Return (x, y) of the center of cell containing provided text 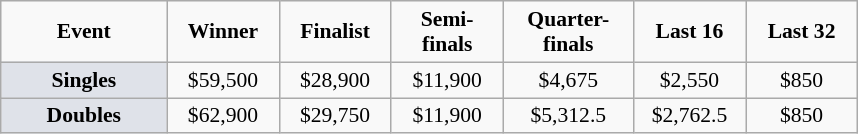
Doubles (84, 116)
$2,550 (689, 80)
$2,762.5 (689, 116)
Event (84, 32)
$59,500 (223, 80)
Semi-finals (447, 32)
$28,900 (335, 80)
$62,900 (223, 116)
$5,312.5 (568, 116)
Quarter-finals (568, 32)
Singles (84, 80)
Last 32 (802, 32)
Last 16 (689, 32)
Finalist (335, 32)
$29,750 (335, 116)
$4,675 (568, 80)
Winner (223, 32)
